Determine the [x, y] coordinate at the center of the cell enclosing the given text.  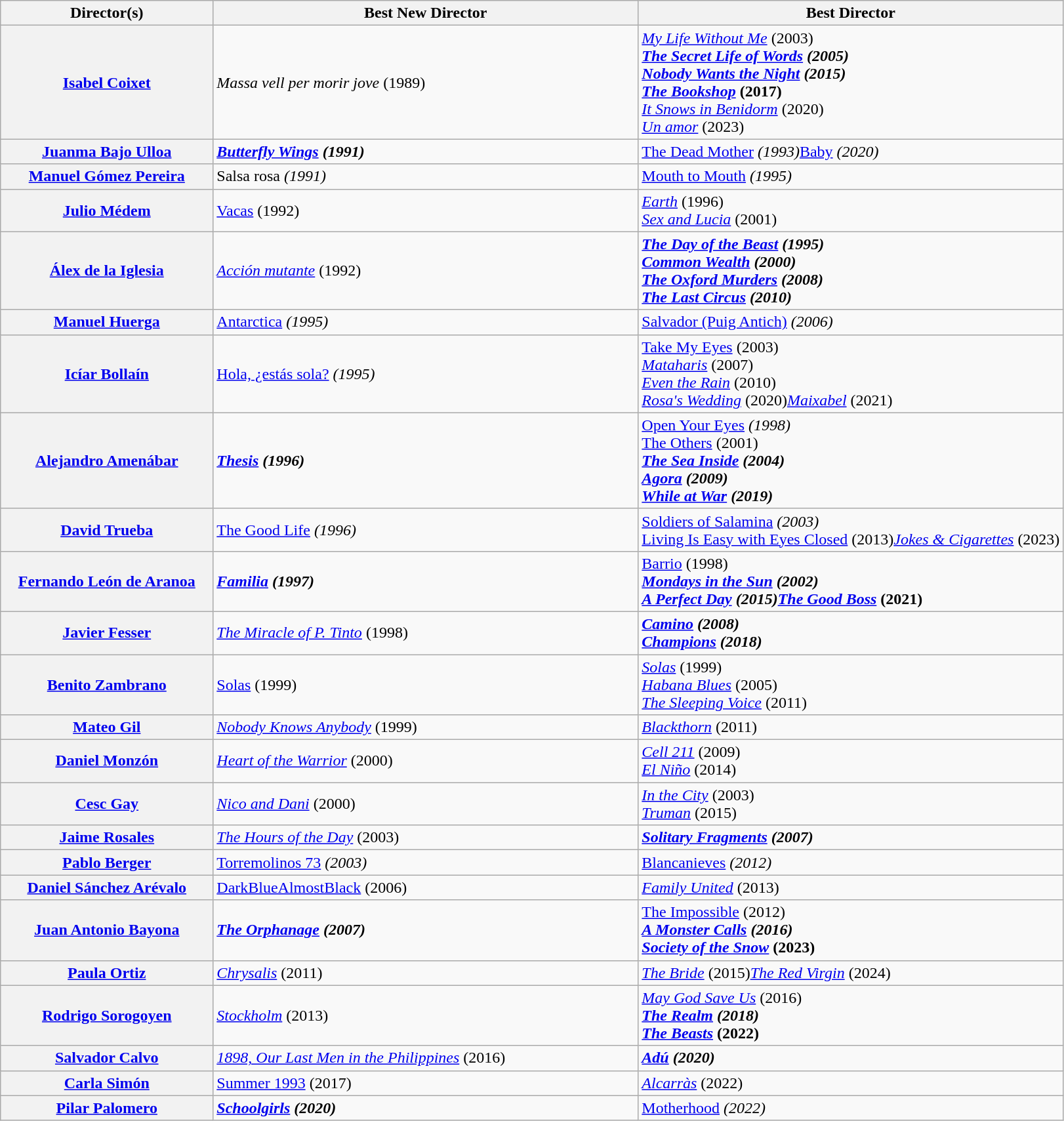
Butterfly Wings (1991) [426, 152]
Mouth to Mouth (1995) [851, 176]
Álex de la Iglesia [107, 270]
Alcarràs (2022) [851, 1083]
My Life Without Me (2003)The Secret Life of Words (2005)Nobody Wants the Night (2015)The Bookshop (2017)It Snows in Benidorm (2020)Un amor (2023) [851, 83]
Juanma Bajo Ulloa [107, 152]
Salvador Calvo [107, 1058]
Rodrigo Sorogoyen [107, 1015]
Schoolgirls (2020) [426, 1108]
The Miracle of P. Tinto (1998) [426, 632]
Paula Ortiz [107, 973]
Thesis (1996) [426, 460]
Solitary Fragments (2007) [851, 838]
May God Save Us (2016)The Realm (2018)The Beasts (2022) [851, 1015]
Manuel Huerga [107, 322]
Summer 1993 (2017) [426, 1083]
Blackthorn (2011) [851, 727]
Icíar Bollaín [107, 374]
Soldiers of Salamina (2003)Living Is Easy with Eyes Closed (2013)Jokes & Cigarettes (2023) [851, 530]
Motherhood (2022) [851, 1108]
Take My Eyes (2003)Mataharis (2007)Even the Rain (2010)Rosa's Wedding (2020)Maixabel (2021) [851, 374]
The Orphanage (2007) [426, 930]
Best New Director [426, 13]
Open Your Eyes (1998)The Others (2001)The Sea Inside (2004)Agora (2009)While at War (2019) [851, 460]
Camino (2008)Champions (2018) [851, 632]
Isabel Coixet [107, 83]
Antarctica (1995) [426, 322]
The Good Life (1996) [426, 530]
Hola, ¿estás sola? (1995) [426, 374]
Benito Zambrano [107, 685]
Earth (1996)Sex and Lucia (2001) [851, 210]
Best Director [851, 13]
Pablo Berger [107, 863]
Cesc Gay [107, 804]
Pilar Palomero [107, 1108]
Director(s) [107, 13]
The Bride (2015)The Red Virgin (2024) [851, 973]
Julio Médem [107, 210]
David Trueba [107, 530]
Salsa rosa (1991) [426, 176]
The Hours of the Day (2003) [426, 838]
Fernando León de Aranoa [107, 581]
Alejandro Amenábar [107, 460]
Family United (2013) [851, 887]
Mateo Gil [107, 727]
Daniel Monzón [107, 761]
Nobody Knows Anybody (1999) [426, 727]
Stockholm (2013) [426, 1015]
Manuel Gómez Pereira [107, 176]
The Day of the Beast (1995)Common Wealth (2000)The Oxford Murders (2008)The Last Circus (2010) [851, 270]
Acción mutante (1992) [426, 270]
Nico and Dani (2000) [426, 804]
Adú (2020) [851, 1058]
In the City (2003)Truman (2015) [851, 804]
Solas (1999) [426, 685]
1898, Our Last Men in the Philippines (2016) [426, 1058]
Salvador (Puig Antich) (2006) [851, 322]
Heart of the Warrior (2000) [426, 761]
Familia (1997) [426, 581]
Jaime Rosales [107, 838]
DarkBlueAlmostBlack (2006) [426, 887]
Barrio (1998)Mondays in the Sun (2002)A Perfect Day (2015)The Good Boss (2021) [851, 581]
Vacas (1992) [426, 210]
Torremolinos 73 (2003) [426, 863]
Carla Simón [107, 1083]
Solas (1999)Habana Blues (2005)The Sleeping Voice (2011) [851, 685]
Daniel Sánchez Arévalo [107, 887]
The Impossible (2012)A Monster Calls (2016)Society of the Snow (2023) [851, 930]
Cell 211 (2009)El Niño (2014) [851, 761]
Massa vell per morir jove (1989) [426, 83]
The Dead Mother (1993)Baby (2020) [851, 152]
Chrysalis (2011) [426, 973]
Blancanieves (2012) [851, 863]
Juan Antonio Bayona [107, 930]
Javier Fesser [107, 632]
